Locate the cell with the specified text and output its [X, Y] center coordinate. 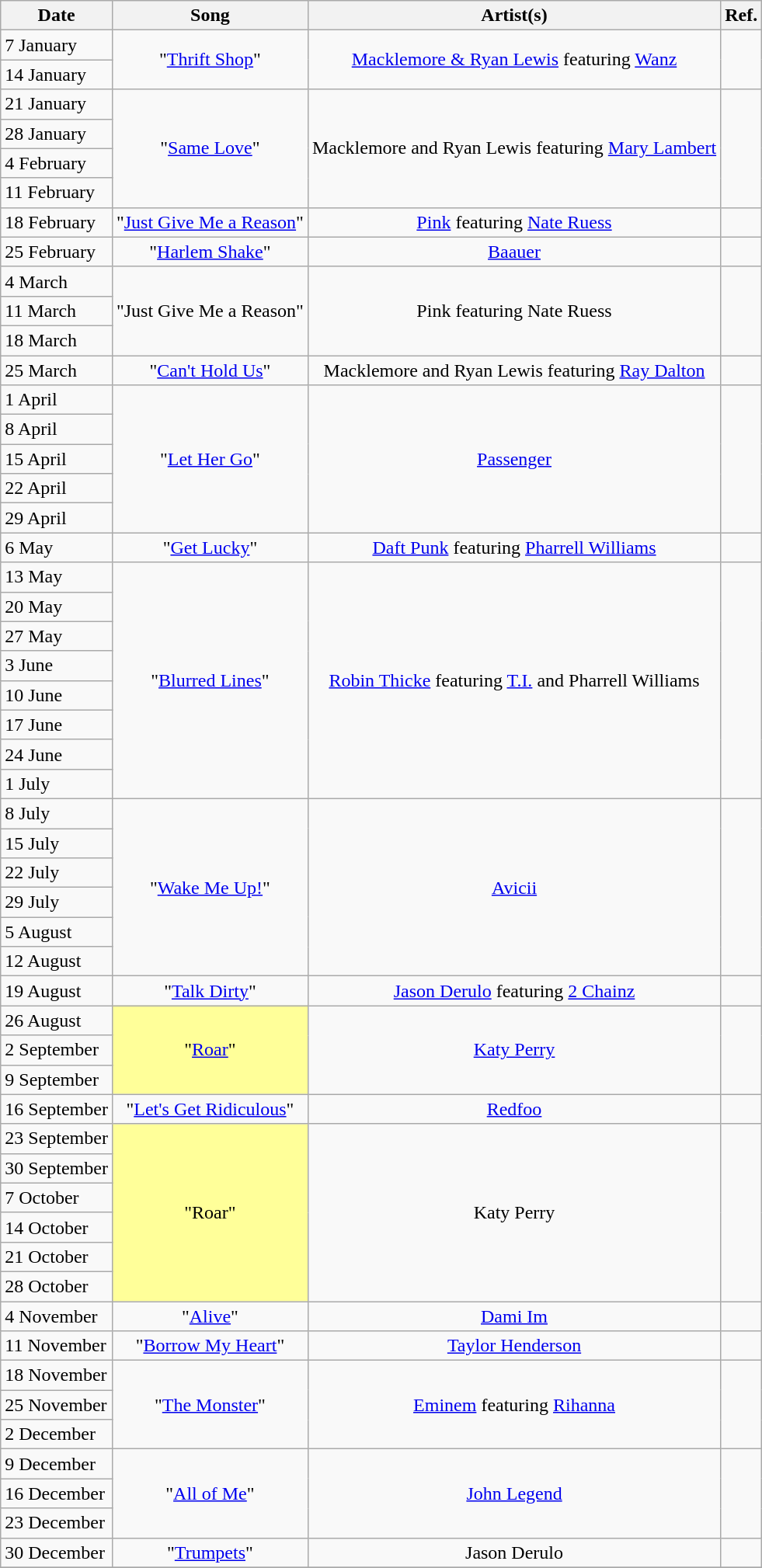
"All of Me" [210, 1493]
17 June [57, 725]
18 November [57, 1375]
Daft Punk featuring Pharrell Williams [514, 548]
1 April [57, 400]
"Talk Dirty" [210, 991]
26 August [57, 1020]
Dami Im [514, 1316]
14 January [57, 75]
19 August [57, 991]
15 April [57, 459]
14 October [57, 1227]
28 October [57, 1286]
"Same Love" [210, 148]
20 May [57, 607]
9 December [57, 1464]
1 July [57, 784]
Passenger [514, 459]
9 September [57, 1080]
11 November [57, 1346]
16 December [57, 1493]
22 July [57, 873]
4 March [57, 281]
8 April [57, 429]
3 June [57, 666]
"Trumpets" [210, 1552]
"Get Lucky" [210, 548]
23 December [57, 1523]
16 September [57, 1109]
Avicii [514, 887]
"Alive" [210, 1316]
11 March [57, 311]
23 September [57, 1139]
18 March [57, 340]
Baauer [514, 252]
15 July [57, 843]
Ref. [741, 16]
12 August [57, 961]
Macklemore and Ryan Lewis featuring Ray Dalton [514, 370]
13 May [57, 577]
Eminem featuring Rihanna [514, 1405]
29 April [57, 518]
28 January [57, 134]
18 February [57, 222]
5 August [57, 932]
"Thrift Shop" [210, 60]
8 July [57, 813]
Robin Thicke featuring T.I. and Pharrell Williams [514, 680]
2 December [57, 1434]
25 March [57, 370]
Artist(s) [514, 16]
"Let Her Go" [210, 459]
30 December [57, 1552]
Taylor Henderson [514, 1346]
29 July [57, 902]
Jason Derulo featuring 2 Chainz [514, 991]
Date [57, 16]
2 September [57, 1050]
Redfoo [514, 1109]
4 November [57, 1316]
"Blurred Lines" [210, 680]
Jason Derulo [514, 1552]
6 May [57, 548]
"Let's Get Ridiculous" [210, 1109]
"Harlem Shake" [210, 252]
11 February [57, 193]
10 June [57, 695]
22 April [57, 488]
"Borrow My Heart" [210, 1346]
25 November [57, 1405]
Macklemore and Ryan Lewis featuring Mary Lambert [514, 148]
27 May [57, 636]
7 January [57, 45]
Song [210, 16]
30 September [57, 1168]
21 October [57, 1257]
7 October [57, 1198]
John Legend [514, 1493]
Macklemore & Ryan Lewis featuring Wanz [514, 60]
25 February [57, 252]
"Can't Hold Us" [210, 370]
"Wake Me Up!" [210, 887]
4 February [57, 163]
21 January [57, 104]
"The Monster" [210, 1405]
24 June [57, 754]
